Extract the [X, Y] coordinate from the center of the cell holding the provided text.  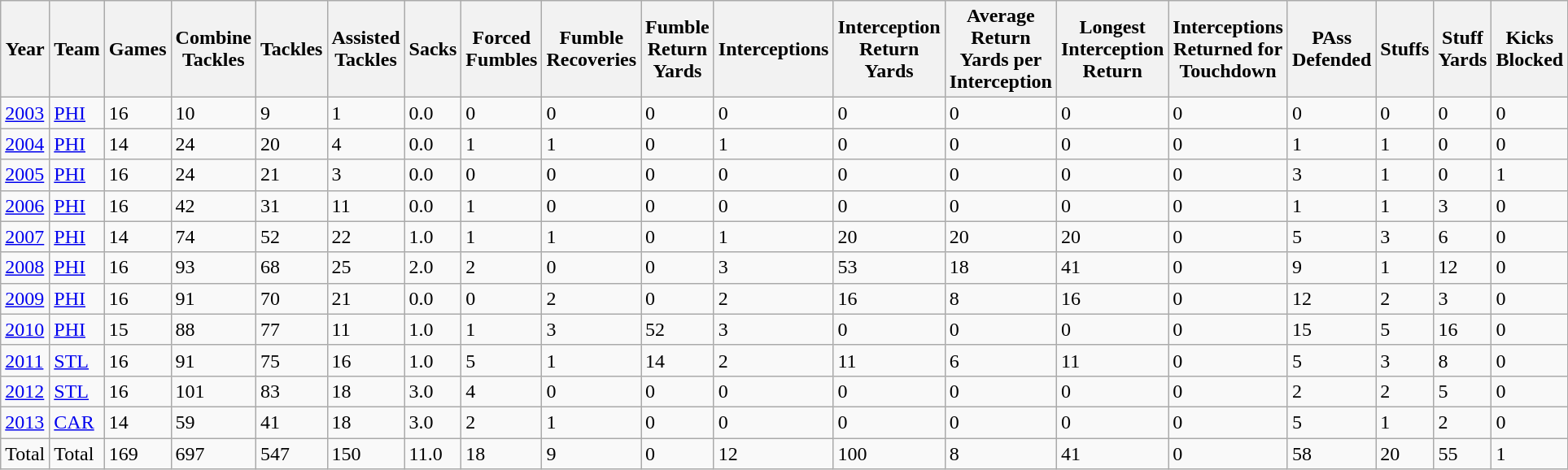
Longest Interception Return [1112, 49]
150 [366, 453]
53 [889, 268]
2007 [25, 237]
Tackles [291, 49]
2013 [25, 422]
Stuffs [1404, 49]
58 [1331, 453]
Kicks Blocked [1530, 49]
Assisted Tackles [366, 49]
Stuff Yards [1463, 49]
Interceptions [773, 49]
2005 [25, 175]
70 [291, 298]
2003 [25, 113]
2006 [25, 206]
22 [366, 237]
2004 [25, 144]
2008 [25, 268]
42 [213, 206]
93 [213, 268]
CAR [77, 422]
2009 [25, 298]
Average Return Yards per Interception [1001, 49]
Team [77, 49]
2011 [25, 360]
PAss Defended [1331, 49]
Combine Tackles [213, 49]
Interception Return Yards [889, 49]
77 [291, 329]
59 [213, 422]
11.0 [433, 453]
Fumble Return Yards [678, 49]
697 [213, 453]
68 [291, 268]
Forced Fumbles [501, 49]
2010 [25, 329]
88 [213, 329]
Games [138, 49]
Interceptions Returned for Touchdown [1229, 49]
169 [138, 453]
100 [889, 453]
10 [213, 113]
31 [291, 206]
83 [291, 391]
55 [1463, 453]
547 [291, 453]
101 [213, 391]
75 [291, 360]
25 [366, 268]
Fumble Recoveries [592, 49]
2012 [25, 391]
74 [213, 237]
Sacks [433, 49]
2.0 [433, 268]
Year [25, 49]
